Provide the (X, Y) coordinate of the cell's center where the given text is located.  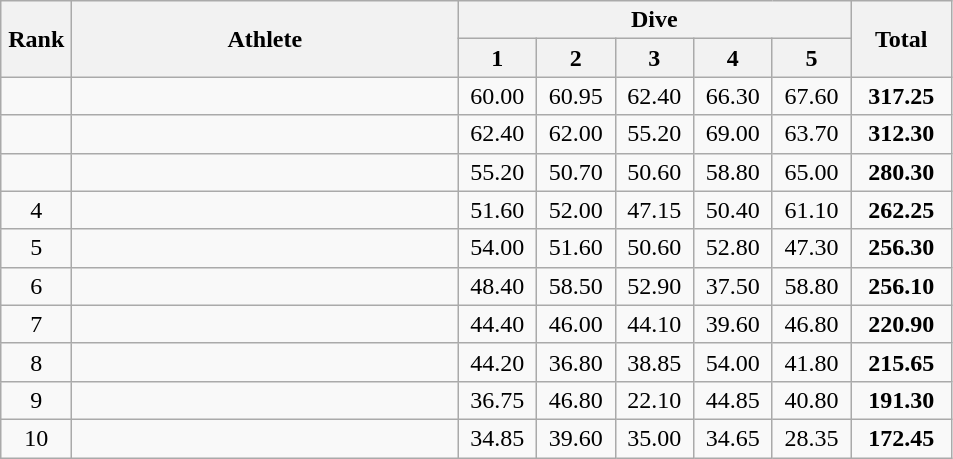
28.35 (812, 438)
52.80 (734, 248)
312.30 (902, 134)
8 (36, 362)
44.10 (654, 324)
52.00 (576, 210)
37.50 (734, 286)
44.85 (734, 400)
47.30 (812, 248)
215.65 (902, 362)
60.00 (498, 96)
9 (36, 400)
2 (576, 58)
3 (654, 58)
10 (36, 438)
60.95 (576, 96)
Athlete (265, 39)
52.90 (654, 286)
34.65 (734, 438)
48.40 (498, 286)
58.50 (576, 286)
61.10 (812, 210)
50.40 (734, 210)
Dive (654, 20)
256.10 (902, 286)
7 (36, 324)
34.85 (498, 438)
38.85 (654, 362)
66.30 (734, 96)
6 (36, 286)
317.25 (902, 96)
36.80 (576, 362)
256.30 (902, 248)
280.30 (902, 172)
44.20 (498, 362)
35.00 (654, 438)
22.10 (654, 400)
46.00 (576, 324)
Total (902, 39)
40.80 (812, 400)
67.60 (812, 96)
220.90 (902, 324)
Rank (36, 39)
47.15 (654, 210)
62.00 (576, 134)
191.30 (902, 400)
172.45 (902, 438)
1 (498, 58)
65.00 (812, 172)
262.25 (902, 210)
69.00 (734, 134)
36.75 (498, 400)
41.80 (812, 362)
63.70 (812, 134)
44.40 (498, 324)
50.70 (576, 172)
